Scan for the cell matching the given text and deliver its (X, Y) coordinate at center. 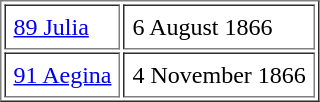
91 Aegina (62, 74)
6 August 1866 (218, 26)
4 November 1866 (218, 74)
89 Julia (62, 26)
